Output the (x, y) coordinate of the center of the cell containing the given text.  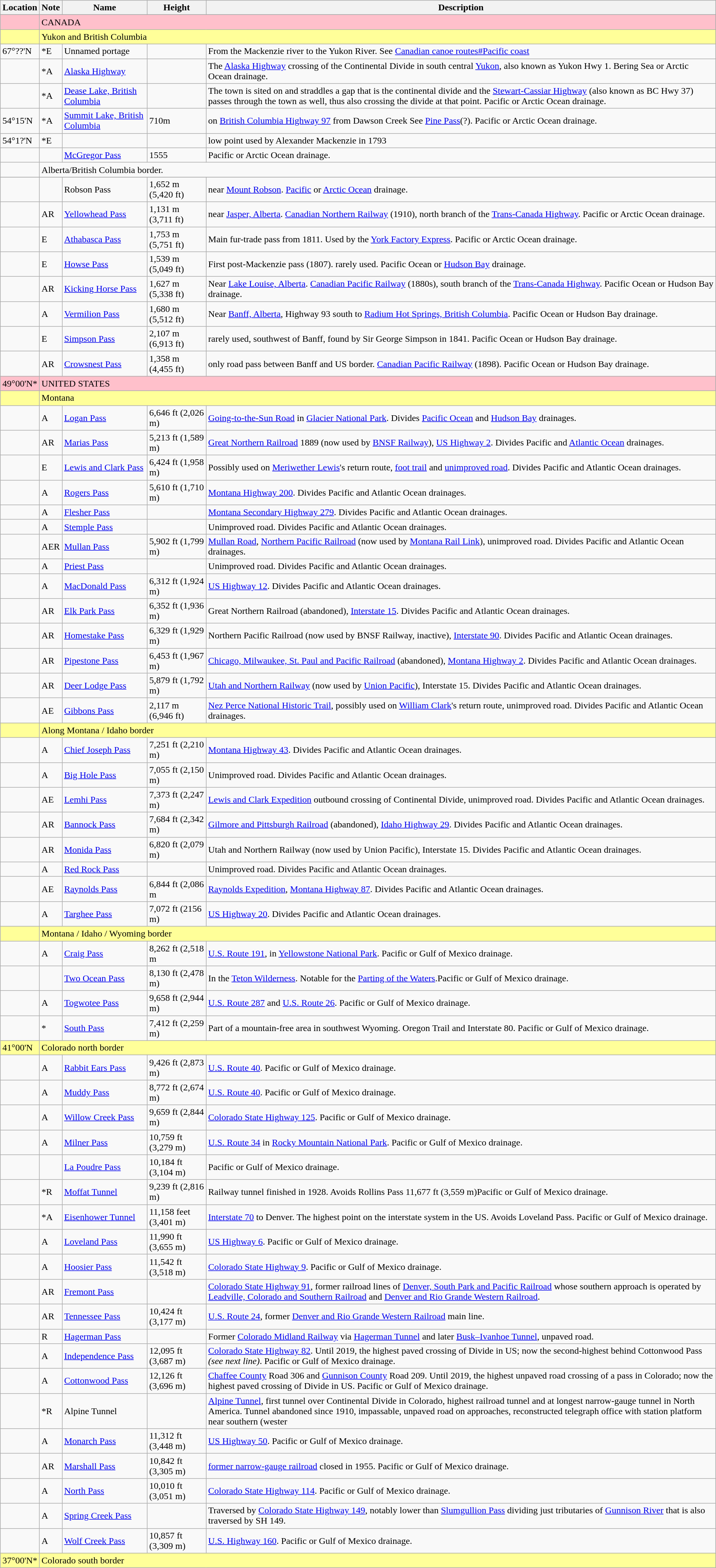
Kicking Horse Pass (105, 289)
Red Rock Pass (105, 869)
CANADA (378, 22)
5,902 ft (1,799 m) (177, 547)
former narrow-gauge railroad closed in 1955. Pacific or Gulf of Mexico drainage. (461, 1466)
Vermilion Pass (105, 314)
Montana Secondary Highway 279. Divides Pacific and Atlantic Ocean drainages. (461, 512)
Great Northern Railroad 1889 (now used by BNSF Railway), US Highway 2. Divides Pacific and Atlantic Ocean drainages. (461, 442)
US Highway 20. Divides Pacific and Atlantic Ocean drainages. (461, 914)
9,658 ft (2,944 m) (177, 1003)
Chicago, Milwaukee, St. Paul and Pacific Railroad (abandoned), Montana Highway 2. Divides Pacific and Atlantic Ocean drainages. (461, 661)
MacDonald Pass (105, 586)
10,842 ft (3,305 m) (177, 1466)
1,753 m (5,751 ft) (177, 239)
Main fur-trade pass from 1811. Used by the York Factory Express. Pacific or Arctic Ocean drainage. (461, 239)
8,130 ft (2,478 m) (177, 978)
6,646 ft (2,026 m) (177, 418)
Wolf Creek Pass (105, 1541)
First post-Mackenzie pass (1807). rarely used. Pacific Ocean or Hudson Bay drainage. (461, 264)
7,412 ft (2,259 m) (177, 1028)
Willow Creek Pass (105, 1118)
Interstate 70 to Denver. The highest point on the interstate system in the US. Avoids Loveland Pass. Pacific or Gulf of Mexico drainage. (461, 1217)
Howse Pass (105, 264)
9,659 ft (2,844 m) (177, 1118)
U.S. Route 191, in Yellowstone National Park. Pacific or Gulf of Mexico drainage. (461, 953)
Colorado north border (378, 1048)
5,213 ft (1,589 m) (177, 442)
Stemple Pass (105, 527)
U.S. Route 34 in Rocky Mountain National Park. Pacific or Gulf of Mexico drainage. (461, 1142)
7,055 ft (2,150 m) (177, 775)
Raynolds Expedition, Montana Highway 87. Divides Pacific and Atlantic Ocean drainages. (461, 889)
54°1?'N (20, 140)
1,358 m (4,455 ft) (177, 364)
Rabbit Ears Pass (105, 1068)
1555 (177, 155)
11,158 feet (3,401 m) (177, 1217)
U.S. Highway 160. Pacific or Gulf of Mexico drainage. (461, 1541)
7,373 ft (2,247 m) (177, 800)
Lewis and Clark Pass (105, 468)
Logan Pass (105, 418)
Colorado State Highway 125. Pacific or Gulf of Mexico drainage. (461, 1118)
Eisenhower Tunnel (105, 1217)
Name (105, 8)
only road pass between Banff and US border. Canadian Pacific Railway (1898). Pacific Ocean or Hudson Bay drainage. (461, 364)
Going-to-the-Sun Road in Glacier National Park. Divides Pacific Ocean and Hudson Bay drainages. (461, 418)
Marshall Pass (105, 1466)
Montana (378, 398)
Robson Pass (105, 189)
6,453 ft (1,967 m) (177, 661)
South Pass (105, 1028)
10,759 ft (3,279 m) (177, 1142)
1,652 m (5,420 ft) (177, 189)
1,539 m (5,049 ft) (177, 264)
Monida Pass (105, 850)
Mullan Pass (105, 547)
Montana / Idaho / Wyoming border (378, 933)
6,424 ft (1,958 m) (177, 468)
1,627 m (5,338 ft) (177, 289)
US Highway 12. Divides Pacific and Atlantic Ocean drainages. (461, 586)
7,251 ft (2,210 m) (177, 750)
Hagerman Pass (105, 1336)
Railway tunnel finished in 1928. Avoids Rollins Pass 11,677 ft (3,559 m)Pacific or Gulf of Mexico drainage. (461, 1192)
5,610 ft (1,710 m) (177, 492)
near Mount Robson. Pacific or Arctic Ocean drainage. (461, 189)
10,184 ft (3,104 m) (177, 1167)
Height (177, 8)
6,820 ft (2,079 m) (177, 850)
U.S. Route 24, former Denver and Rio Grande Western Railroad main line. (461, 1317)
Northern Pacific Railroad (now used by BNSF Railway, inactive), Interstate 90. Divides Pacific and Atlantic Ocean drainages. (461, 636)
Alberta/British Columbia border. (378, 170)
Monarch Pass (105, 1441)
8,772 ft (2,674 m) (177, 1092)
Near Lake Louise, Alberta. Canadian Pacific Railway (1880s), south branch of the Trans-Canada Highway. Pacific Ocean or Hudson Bay drainage. (461, 289)
Great Northern Railroad (abandoned), Interstate 15. Divides Pacific and Atlantic Ocean drainages. (461, 611)
Lewis and Clark Expedition outbound crossing of Continental Divide, unimproved road. Divides Pacific and Atlantic Ocean drainages. (461, 800)
The Alaska Highway crossing of the Continental Divide in south central Yukon, also known as Yukon Hwy 1. Bering Sea or Arctic Ocean drainage. (461, 71)
Lemhi Pass (105, 800)
McGregor Pass (105, 155)
UNITED STATES (378, 383)
US Highway 50. Pacific or Gulf of Mexico drainage. (461, 1441)
Rogers Pass (105, 492)
Alpine Tunnel (105, 1411)
7,684 ft (2,342 m) (177, 824)
US Highway 6. Pacific or Gulf of Mexico drainage. (461, 1242)
Muddy Pass (105, 1092)
Colorado south border (378, 1560)
near Jasper, Alberta. Canadian Northern Railway (1910), north branch of the Trans-Canada Highway. Pacific or Arctic Ocean drainage. (461, 214)
Raynolds Pass (105, 889)
low point used by Alexander Mackenzie in 1793 (461, 140)
Craig Pass (105, 953)
37°00'N* (20, 1560)
Moffat Tunnel (105, 1192)
R (50, 1336)
U.S. Route 287 and U.S. Route 26. Pacific or Gulf of Mexico drainage. (461, 1003)
From the Mackenzie river to the Yukon River. See Canadian canoe routes#Pacific coast (461, 51)
Homestake Pass (105, 636)
Priest Pass (105, 566)
Alaska Highway (105, 71)
12,126 ft (3,696 m) (177, 1381)
Milner Pass (105, 1142)
North Pass (105, 1491)
Gilmore and Pittsburgh Railroad (abandoned), Idaho Highway 29. Divides Pacific and Atlantic Ocean drainages. (461, 824)
Unnamed portage (105, 51)
9,426 ft (2,873 m) (177, 1068)
11,312 ft (3,448 m) (177, 1441)
* (50, 1028)
Pipestone Pass (105, 661)
Targhee Pass (105, 914)
Description (461, 8)
Pacific or Gulf of Mexico drainage. (461, 1167)
Simpson Pass (105, 339)
7,072 ft (2156 m) (177, 914)
on British Columbia Highway 97 from Dawson Creek See Pine Pass(?). Pacific or Arctic Ocean drainage. (461, 121)
1,131 m (3,711 ft) (177, 214)
In the Teton Wilderness. Notable for the Parting of the Waters.Pacific or Gulf of Mexico drainage. (461, 978)
49°00'N* (20, 383)
Chief Joseph Pass (105, 750)
Yukon and British Columbia (378, 37)
Colorado State Highway 9. Pacific or Gulf of Mexico drainage. (461, 1267)
Note (50, 8)
Pacific or Arctic Ocean drainage. (461, 155)
1,680 m (5,512 ft) (177, 314)
6,844 ft (2,086 m (177, 889)
Part of a mountain-free area in southwest Wyoming. Oregon Trail and Interstate 80. Pacific or Gulf of Mexico drainage. (461, 1028)
8,262 ft (2,518 m (177, 953)
Cottonwood Pass (105, 1381)
Elk Park Pass (105, 611)
Montana Highway 43. Divides Pacific and Atlantic Ocean drainages. (461, 750)
6,329 ft (1,929 m) (177, 636)
5,879 ft (1,792 m) (177, 686)
Crowsnest Pass (105, 364)
Colorado State Highway 114. Pacific or Gulf of Mexico drainage. (461, 1491)
10,010 ft (3,051 m) (177, 1491)
710m (177, 121)
Marias Pass (105, 442)
Athabasca Pass (105, 239)
Bannock Pass (105, 824)
6,312 ft (1,924 m) (177, 586)
11,990 ft (3,655 m) (177, 1242)
Independence Pass (105, 1356)
Dease Lake, British Columbia (105, 96)
Flesher Pass (105, 512)
Yellowhead Pass (105, 214)
2,107 m (6,913 ft) (177, 339)
54°15'N (20, 121)
Montana Highway 200. Divides Pacific and Atlantic Ocean drainages. (461, 492)
Spring Creek Pass (105, 1516)
Hoosier Pass (105, 1267)
10,857 ft (3,309 m) (177, 1541)
Fremont Pass (105, 1291)
Gibbons Pass (105, 710)
2,117 m (6,946 ft) (177, 710)
67°??'N (20, 51)
Nez Perce National Historic Trail, possibly used on William Clark's return route, unimproved road. Divides Pacific and Atlantic Ocean drainages. (461, 710)
La Poudre Pass (105, 1167)
6,352 ft (1,936 m) (177, 611)
Big Hole Pass (105, 775)
41°00'N (20, 1048)
Mullan Road, Northern Pacific Railroad (now used by Montana Rail Link), unimproved road. Divides Pacific and Atlantic Ocean drainages. (461, 547)
9,239 ft (2,816 m) (177, 1192)
Summit Lake, British Columbia (105, 121)
Near Banff, Alberta, Highway 93 south to Radium Hot Springs, British Columbia. Pacific Ocean or Hudson Bay drainage. (461, 314)
Togwotee Pass (105, 1003)
Former Colorado Midland Railway via Hagerman Tunnel and later Busk–Ivanhoe Tunnel, unpaved road. (461, 1336)
11,542 ft (3,518 m) (177, 1267)
Tennessee Pass (105, 1317)
Deer Lodge Pass (105, 686)
10,424 ft (3,177 m) (177, 1317)
12,095 ft (3,687 m) (177, 1356)
Loveland Pass (105, 1242)
Possibly used on Meriwether Lewis's return route, foot trail and unimproved road. Divides Pacific and Atlantic Ocean drainages. (461, 468)
Two Ocean Pass (105, 978)
AER (50, 547)
rarely used, southwest of Banff, found by Sir George Simpson in 1841. Pacific Ocean or Hudson Bay drainage. (461, 339)
Along Montana / Idaho border (378, 730)
Location (20, 8)
